Extract the [x, y] coordinate from the center of the cell holding the provided text.  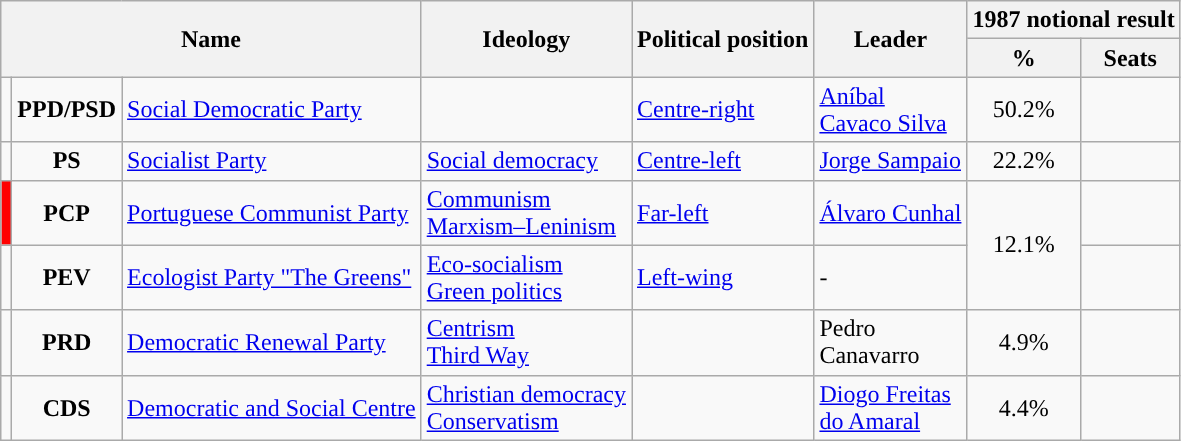
Far-left [723, 212]
Centre-left [723, 161]
Socialist Party [272, 161]
% [1024, 58]
4.4% [1024, 408]
PRD [67, 342]
Left-wing [723, 278]
Name [211, 39]
PS [67, 161]
PEV [67, 278]
PPD/PSD [67, 110]
Christian democracyConservatism [526, 408]
Democratic Renewal Party [272, 342]
Ideology [526, 39]
4.9% [1024, 342]
22.2% [1024, 161]
Ecologist Party "The Greens" [272, 278]
Diogo Freitasdo Amaral [890, 408]
Social Democratic Party [272, 110]
Álvaro Cunhal [890, 212]
AníbalCavaco Silva [890, 110]
Eco-socialismGreen politics [526, 278]
Social democracy [526, 161]
PCP [67, 212]
Political position [723, 39]
PedroCanavarro [890, 342]
Portuguese Communist Party [272, 212]
Seats [1130, 58]
Jorge Sampaio [890, 161]
Leader [890, 39]
12.1% [1024, 245]
Centre-right [723, 110]
1987 notional result [1074, 20]
- [890, 278]
CentrismThird Way [526, 342]
50.2% [1024, 110]
CDS [67, 408]
CommunismMarxism–Leninism [526, 212]
Democratic and Social Centre [272, 408]
